Capture the cell that displays the provided text and extract its (X, Y) central coordinate. 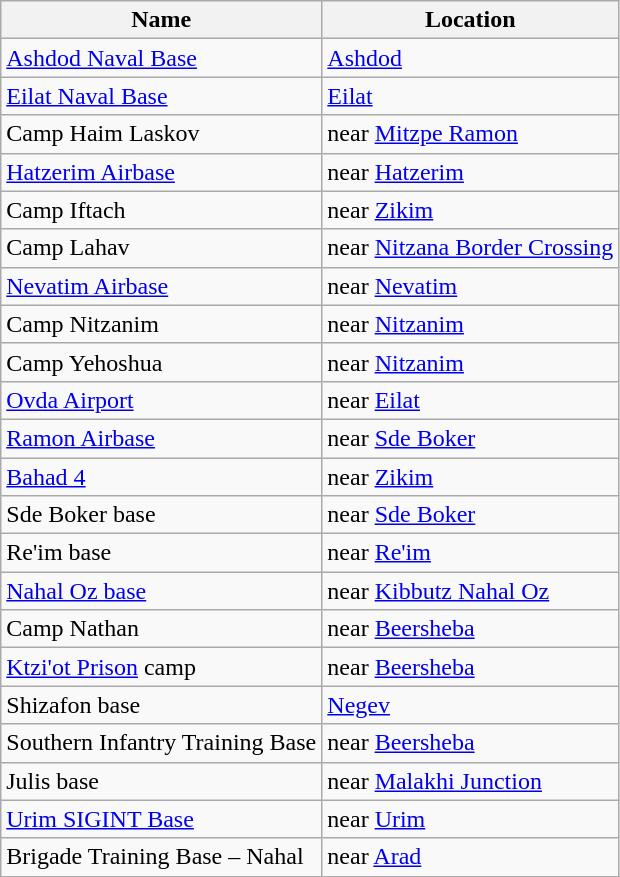
Urim SIGINT Base (162, 819)
Location (470, 20)
near Eilat (470, 400)
Southern Infantry Training Base (162, 743)
Eilat Naval Base (162, 96)
near Kibbutz Nahal Oz (470, 591)
near Nevatim (470, 286)
Brigade Training Base – Nahal (162, 857)
Ktzi'ot Prison camp (162, 667)
Camp Haim Laskov (162, 134)
Ashdod (470, 58)
near Re'im (470, 553)
near Arad (470, 857)
Camp Nathan (162, 629)
near Urim (470, 819)
Camp Nitzanim (162, 324)
Camp Lahav (162, 248)
Name (162, 20)
near Mitzpe Ramon (470, 134)
Eilat (470, 96)
Sde Boker base (162, 515)
Camp Iftach (162, 210)
near Malakhi Junction (470, 781)
Julis base (162, 781)
near Nitzana Border Crossing (470, 248)
Bahad 4 (162, 477)
Ashdod Naval Base (162, 58)
Camp Yehoshua (162, 362)
Re'im base (162, 553)
Nahal Oz base (162, 591)
Hatzerim Airbase (162, 172)
Ovda Airport (162, 400)
Nevatim Airbase (162, 286)
Shizafon base (162, 705)
Ramon Airbase (162, 438)
near Hatzerim (470, 172)
Negev (470, 705)
